Scan for the cell matching the given text and deliver its [X, Y] coordinate at center. 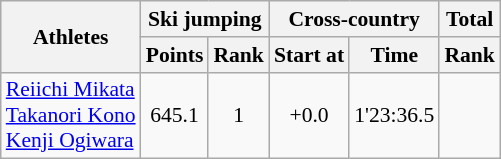
Athletes [71, 36]
Total [470, 19]
Reiichi MikataTakanori KonoKenji Ogiwara [71, 116]
Points [175, 55]
+0.0 [309, 116]
Start at [309, 55]
645.1 [175, 116]
1 [238, 116]
1'23:36.5 [394, 116]
Time [394, 55]
Ski jumping [205, 19]
Cross-country [354, 19]
